Pinpoint the cell where the given text exists, returning its (X, Y) midpoint coordinate. 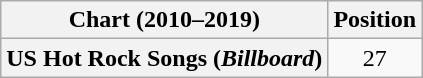
27 (375, 58)
Chart (2010–2019) (164, 20)
Position (375, 20)
US Hot Rock Songs (Billboard) (164, 58)
